Output the [x, y] coordinate of the center of the cell containing the given text.  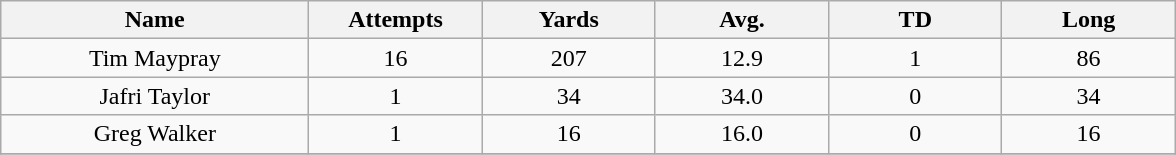
Avg. [742, 20]
207 [568, 58]
16.0 [742, 134]
Attempts [396, 20]
Long [1088, 20]
TD [916, 20]
Jafri Taylor [155, 96]
Name [155, 20]
12.9 [742, 58]
34.0 [742, 96]
86 [1088, 58]
Yards [568, 20]
Greg Walker [155, 134]
Tim Maypray [155, 58]
